Return the (X, Y) coordinate for the center point of the cell that contains the specified text.  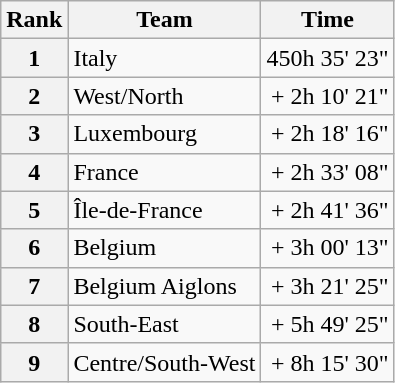
Italy (164, 58)
Team (164, 20)
Luxembourg (164, 134)
+ 2h 41' 36" (328, 210)
+ 8h 15' 30" (328, 362)
8 (34, 324)
Île-de-France (164, 210)
Time (328, 20)
+ 2h 33' 08" (328, 172)
France (164, 172)
5 (34, 210)
3 (34, 134)
+ 2h 10' 21" (328, 96)
Belgium Aiglons (164, 286)
+ 3h 21' 25" (328, 286)
9 (34, 362)
450h 35' 23" (328, 58)
Belgium (164, 248)
+ 5h 49' 25" (328, 324)
Centre/South-West (164, 362)
7 (34, 286)
West/North (164, 96)
1 (34, 58)
4 (34, 172)
+ 2h 18' 16" (328, 134)
South-East (164, 324)
Rank (34, 20)
6 (34, 248)
2 (34, 96)
+ 3h 00' 13" (328, 248)
